Output the [x, y] coordinate of the center of the cell containing the given text.  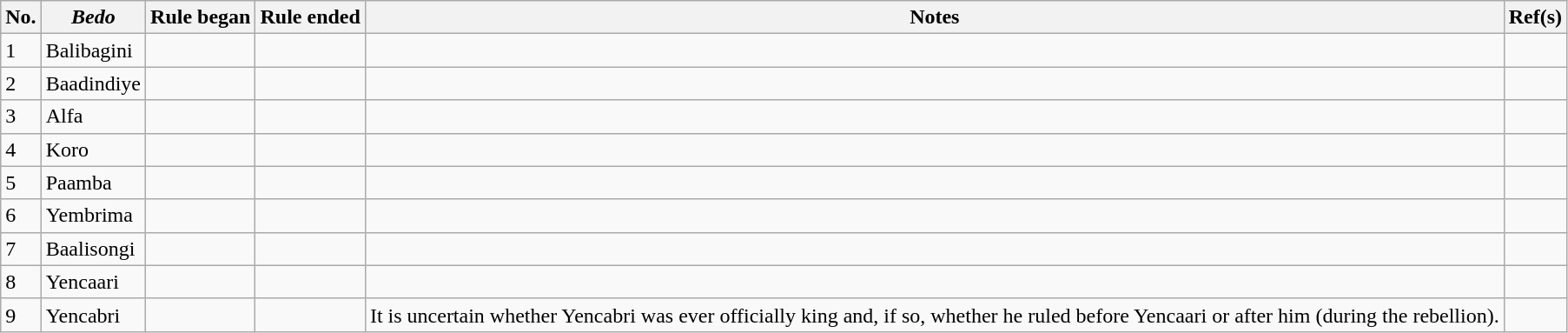
Yembrima [93, 216]
Ref(s) [1535, 17]
7 [21, 249]
Balibagini [93, 50]
Baadindiye [93, 83]
9 [21, 315]
Notes [935, 17]
Alfa [93, 117]
Yencabri [93, 315]
5 [21, 183]
6 [21, 216]
Rule began [201, 17]
4 [21, 150]
Koro [93, 150]
2 [21, 83]
Paamba [93, 183]
Bedo [93, 17]
Rule ended [310, 17]
1 [21, 50]
It is uncertain whether Yencabri was ever officially king and, if so, whether he ruled before Yencaari or after him (during the rebellion). [935, 315]
Baalisongi [93, 249]
8 [21, 282]
3 [21, 117]
No. [21, 17]
Yencaari [93, 282]
